Identify which cell holds the provided text, then report its (X, Y) central coordinate. 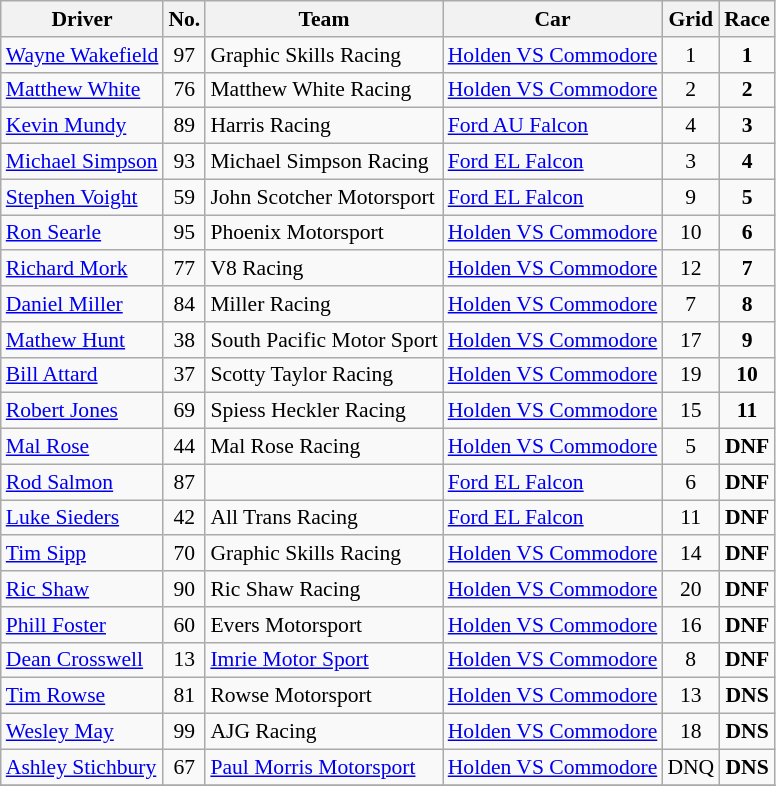
19 (690, 375)
Race (747, 19)
81 (184, 696)
Luke Sieders (82, 518)
Rowse Motorsport (324, 696)
Phoenix Motorsport (324, 233)
Wesley May (82, 732)
Mathew Hunt (82, 340)
Tim Rowse (82, 696)
V8 Racing (324, 269)
Kevin Mundy (82, 126)
93 (184, 162)
Michael Simpson (82, 162)
Ric Shaw (82, 589)
Richard Mork (82, 269)
44 (184, 447)
Evers Motorsport (324, 625)
89 (184, 126)
60 (184, 625)
No. (184, 19)
12 (690, 269)
14 (690, 554)
Wayne Wakefield (82, 55)
76 (184, 90)
16 (690, 625)
AJG Racing (324, 732)
Matthew White Racing (324, 90)
38 (184, 340)
69 (184, 411)
90 (184, 589)
20 (690, 589)
Ford AU Falcon (553, 126)
Mal Rose (82, 447)
17 (690, 340)
Driver (82, 19)
Ric Shaw Racing (324, 589)
Michael Simpson Racing (324, 162)
37 (184, 375)
18 (690, 732)
97 (184, 55)
77 (184, 269)
Matthew White (82, 90)
70 (184, 554)
Paul Morris Motorsport (324, 767)
Stephen Voight (82, 197)
87 (184, 482)
Spiess Heckler Racing (324, 411)
Rod Salmon (82, 482)
Car (553, 19)
South Pacific Motor Sport (324, 340)
Phill Foster (82, 625)
Robert Jones (82, 411)
59 (184, 197)
Ron Searle (82, 233)
Harris Racing (324, 126)
Daniel Miller (82, 304)
42 (184, 518)
Miller Racing (324, 304)
84 (184, 304)
Tim Sipp (82, 554)
Grid (690, 19)
John Scotcher Motorsport (324, 197)
Scotty Taylor Racing (324, 375)
15 (690, 411)
Ashley Stichbury (82, 767)
Dean Crosswell (82, 660)
Mal Rose Racing (324, 447)
Team (324, 19)
95 (184, 233)
DNQ (690, 767)
Imrie Motor Sport (324, 660)
67 (184, 767)
99 (184, 732)
All Trans Racing (324, 518)
Bill Attard (82, 375)
